Search for the cell housing the specified text and yield its [x, y] center coordinate. 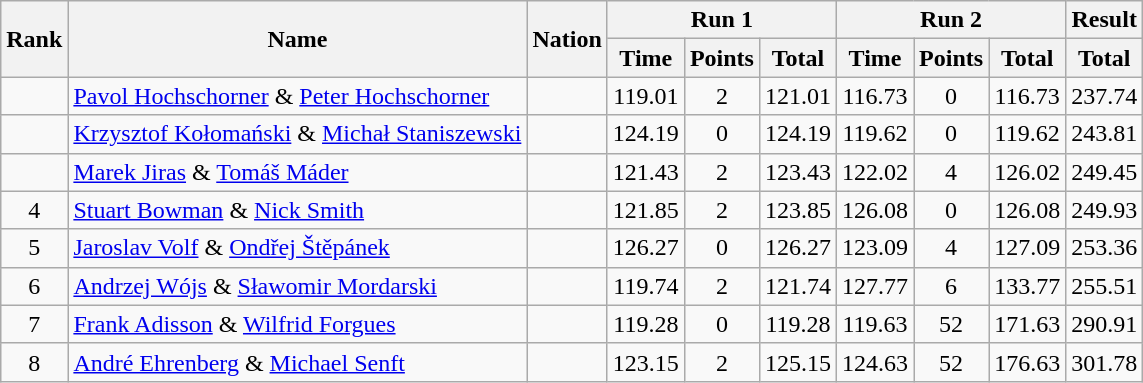
127.09 [1028, 248]
Name [298, 39]
176.63 [1028, 362]
8 [34, 362]
125.15 [798, 362]
121.74 [798, 286]
119.01 [646, 96]
121.85 [646, 210]
123.15 [646, 362]
122.02 [874, 172]
Andrzej Wójs & Sławomir Mordarski [298, 286]
Run 1 [722, 20]
237.74 [1104, 96]
123.85 [798, 210]
253.36 [1104, 248]
Run 2 [950, 20]
Stuart Bowman & Nick Smith [298, 210]
171.63 [1028, 324]
119.63 [874, 324]
255.51 [1104, 286]
126.02 [1028, 172]
243.81 [1104, 134]
André Ehrenberg & Michael Senft [298, 362]
249.93 [1104, 210]
124.63 [874, 362]
Result [1104, 20]
290.91 [1104, 324]
Jaroslav Volf & Ondřej Štěpánek [298, 248]
119.74 [646, 286]
Marek Jiras & Tomáš Máder [298, 172]
Krzysztof Kołomański & Michał Staniszewski [298, 134]
7 [34, 324]
121.01 [798, 96]
Nation [567, 39]
Frank Adisson & Wilfrid Forgues [298, 324]
133.77 [1028, 286]
Pavol Hochschorner & Peter Hochschorner [298, 96]
123.43 [798, 172]
127.77 [874, 286]
121.43 [646, 172]
Rank [34, 39]
249.45 [1104, 172]
5 [34, 248]
301.78 [1104, 362]
123.09 [874, 248]
